Locate the cell with the specified text and output its [x, y] center coordinate. 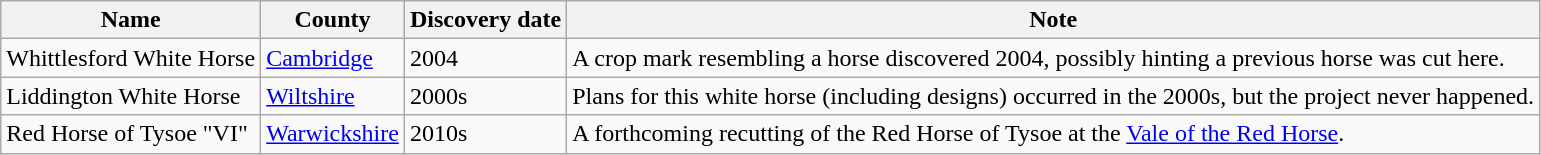
2010s [485, 134]
County [333, 20]
2004 [485, 58]
Red Horse of Tysoe "VI" [131, 134]
Wiltshire [333, 96]
A crop mark resembling a horse discovered 2004, possibly hinting a previous horse was cut here. [1054, 58]
Plans for this white horse (including designs) occurred in the 2000s, but the project never happened. [1054, 96]
Note [1054, 20]
2000s [485, 96]
Name [131, 20]
A forthcoming recutting of the Red Horse of Tysoe at the Vale of the Red Horse. [1054, 134]
Whittlesford White Horse [131, 58]
Discovery date [485, 20]
Liddington White Horse [131, 96]
Warwickshire [333, 134]
Cambridge [333, 58]
